Find where the given text appears and provide that cell's center as [X, Y] coordinate. 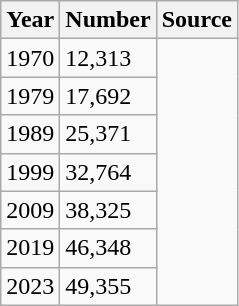
46,348 [108, 248]
Year [30, 20]
38,325 [108, 210]
Number [108, 20]
2009 [30, 210]
1989 [30, 134]
17,692 [108, 96]
25,371 [108, 134]
2023 [30, 286]
Source [196, 20]
1970 [30, 58]
1979 [30, 96]
32,764 [108, 172]
12,313 [108, 58]
1999 [30, 172]
2019 [30, 248]
49,355 [108, 286]
